Search for the cell housing the specified text and yield its [x, y] center coordinate. 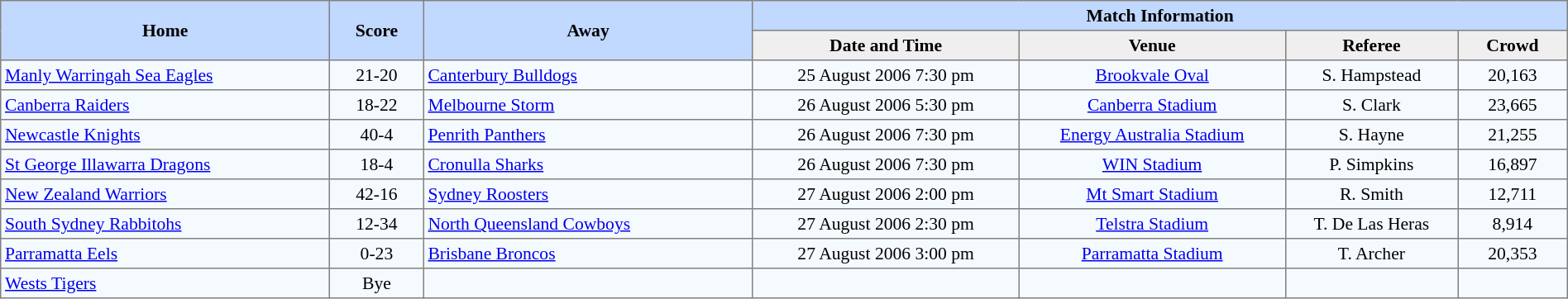
Bye [377, 283]
21-20 [377, 75]
21,255 [1513, 135]
Sydney Roosters [588, 194]
S. Clark [1371, 105]
St George Illawarra Dragons [165, 164]
40-4 [377, 135]
Away [588, 31]
Home [165, 31]
North Queensland Cowboys [588, 224]
South Sydney Rabbitohs [165, 224]
Canberra Stadium [1152, 105]
Brisbane Broncos [588, 254]
S. Hampstead [1371, 75]
New Zealand Warriors [165, 194]
Canberra Raiders [165, 105]
Telstra Stadium [1152, 224]
Energy Australia Stadium [1152, 135]
Canterbury Bulldogs [588, 75]
Melbourne Storm [588, 105]
42-16 [377, 194]
Mt Smart Stadium [1152, 194]
16,897 [1513, 164]
S. Hayne [1371, 135]
Venue [1152, 45]
20,353 [1513, 254]
Cronulla Sharks [588, 164]
18-4 [377, 164]
Parramatta Stadium [1152, 254]
Score [377, 31]
12,711 [1513, 194]
20,163 [1513, 75]
18-22 [377, 105]
12-34 [377, 224]
T. Archer [1371, 254]
Newcastle Knights [165, 135]
27 August 2006 3:00 pm [886, 254]
Referee [1371, 45]
WIN Stadium [1152, 164]
Match Information [1159, 16]
Crowd [1513, 45]
26 August 2006 5:30 pm [886, 105]
Wests Tigers [165, 283]
8,914 [1513, 224]
Date and Time [886, 45]
Penrith Panthers [588, 135]
Parramatta Eels [165, 254]
27 August 2006 2:30 pm [886, 224]
Brookvale Oval [1152, 75]
Manly Warringah Sea Eagles [165, 75]
P. Simpkins [1371, 164]
R. Smith [1371, 194]
23,665 [1513, 105]
0-23 [377, 254]
25 August 2006 7:30 pm [886, 75]
27 August 2006 2:00 pm [886, 194]
T. De Las Heras [1371, 224]
